For the text-containing cell, return its midpoint in (x, y) coordinate format. 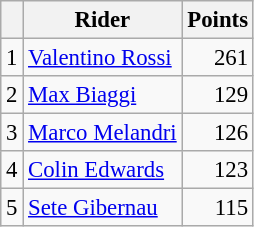
Sete Gibernau (102, 208)
Points (218, 20)
5 (12, 208)
Colin Edwards (102, 170)
129 (218, 95)
4 (12, 170)
126 (218, 133)
115 (218, 208)
123 (218, 170)
Marco Melandri (102, 133)
2 (12, 95)
Valentino Rossi (102, 58)
1 (12, 58)
3 (12, 133)
Max Biaggi (102, 95)
Rider (102, 20)
261 (218, 58)
